Output the (x, y) coordinate of the center of the cell containing the given text.  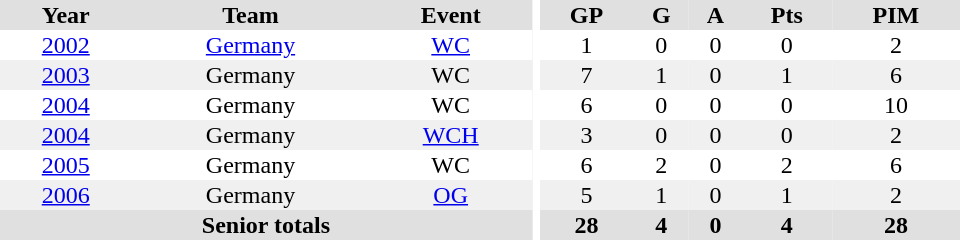
Year (66, 15)
Event (450, 15)
Senior totals (266, 225)
7 (587, 75)
GP (587, 15)
3 (587, 135)
WCH (450, 135)
Pts (787, 15)
2006 (66, 195)
2005 (66, 165)
A (715, 15)
10 (896, 105)
OG (450, 195)
PIM (896, 15)
2002 (66, 45)
Team (250, 15)
5 (587, 195)
2003 (66, 75)
G (661, 15)
